Return (x, y) of the center of cell containing provided text 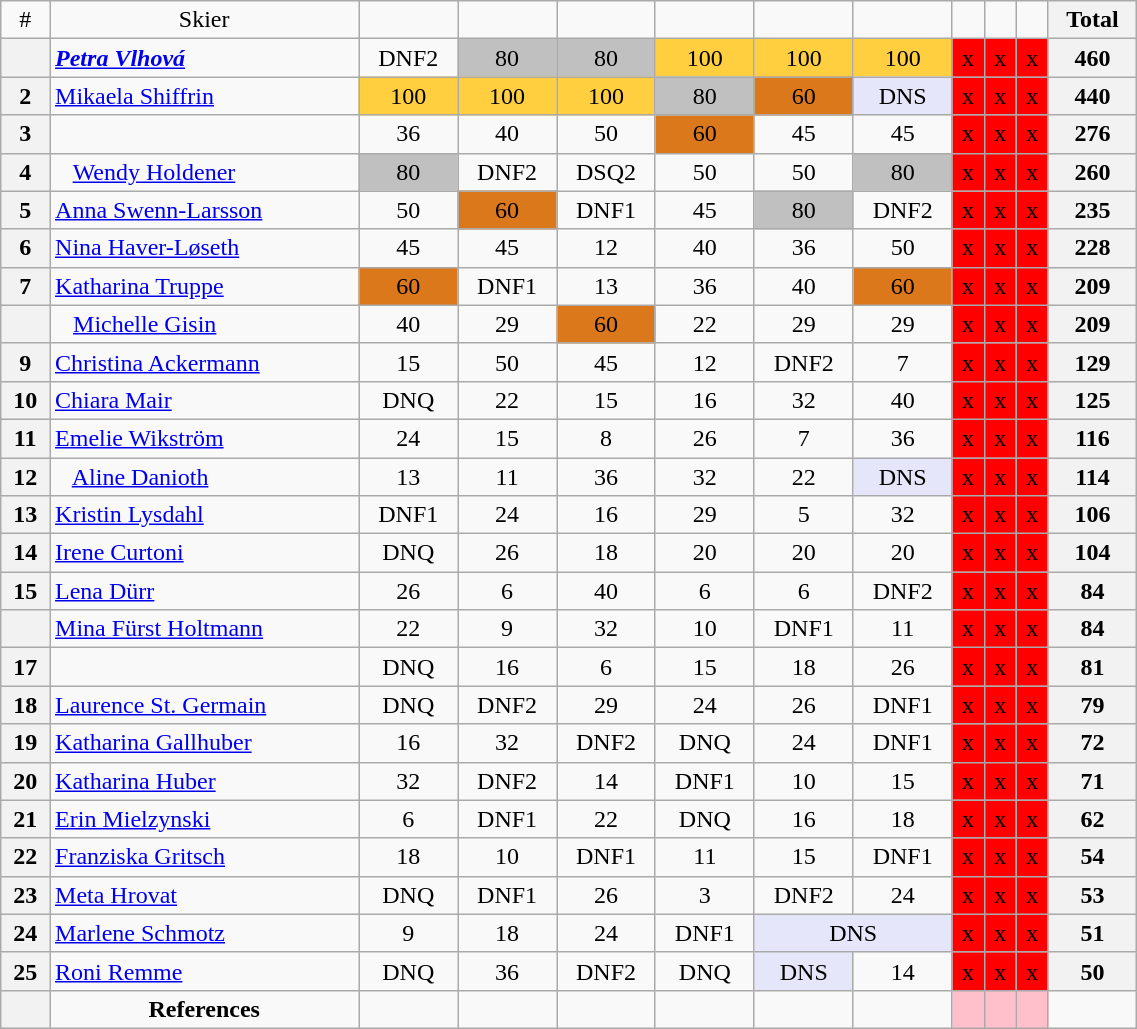
125 (1092, 400)
Katharina Gallhuber (204, 743)
62 (1092, 819)
228 (1092, 248)
2 (26, 96)
72 (1092, 743)
Kristin Lysdahl (204, 515)
Wendy Holdener (204, 172)
Erin Mielzynski (204, 819)
Anna Swenn-Larsson (204, 210)
Roni Remme (204, 971)
81 (1092, 667)
460 (1092, 58)
Mikaela Shiffrin (204, 96)
References (204, 1009)
Chiara Mair (204, 400)
Lena Dürr (204, 591)
23 (26, 895)
Franziska Gritsch (204, 857)
Marlene Schmotz (204, 933)
Mina Fürst Holtmann (204, 629)
Petra Vlhová (204, 58)
Total (1092, 20)
# (26, 20)
106 (1092, 515)
Emelie Wikström (204, 438)
54 (1092, 857)
DSQ2 (606, 172)
79 (1092, 705)
114 (1092, 477)
8 (606, 438)
104 (1092, 553)
235 (1092, 210)
Irene Curtoni (204, 553)
260 (1092, 172)
276 (1092, 134)
51 (1092, 933)
Michelle Gisin (204, 324)
19 (26, 743)
53 (1092, 895)
129 (1092, 362)
Aline Danioth (204, 477)
Meta Hrovat (204, 895)
Nina Haver-Løseth (204, 248)
Skier (204, 20)
Katharina Huber (204, 781)
71 (1092, 781)
Katharina Truppe (204, 286)
4 (26, 172)
Christina Ackermann (204, 362)
21 (26, 819)
Laurence St. Germain (204, 705)
17 (26, 667)
25 (26, 971)
440 (1092, 96)
116 (1092, 438)
